Return the (X, Y) coordinate for the center point of the cell that contains the specified text.  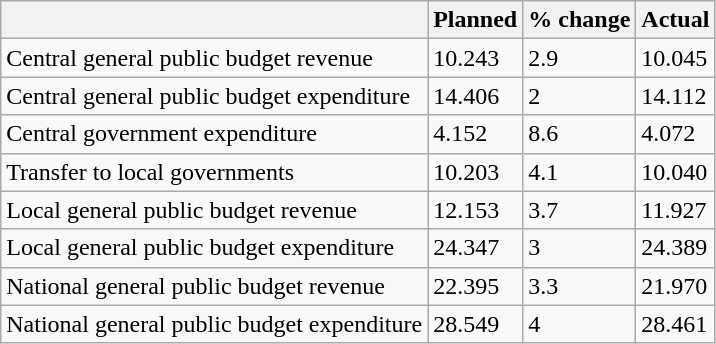
4.1 (580, 172)
% change (580, 20)
3 (580, 248)
Central general public budget revenue (214, 58)
22.395 (476, 286)
Transfer to local governments (214, 172)
Local general public budget expenditure (214, 248)
2.9 (580, 58)
4.152 (476, 134)
10.040 (676, 172)
24.389 (676, 248)
National general public budget revenue (214, 286)
28.461 (676, 324)
National general public budget expenditure (214, 324)
10.045 (676, 58)
4 (580, 324)
11.927 (676, 210)
24.347 (476, 248)
10.243 (476, 58)
2 (580, 96)
21.970 (676, 286)
Local general public budget revenue (214, 210)
8.6 (580, 134)
12.153 (476, 210)
Central government expenditure (214, 134)
28.549 (476, 324)
Actual (676, 20)
3.3 (580, 286)
3.7 (580, 210)
Central general public budget expenditure (214, 96)
Planned (476, 20)
4.072 (676, 134)
14.112 (676, 96)
14.406 (476, 96)
10.203 (476, 172)
